Search for the cell housing the specified text and yield its (x, y) center coordinate. 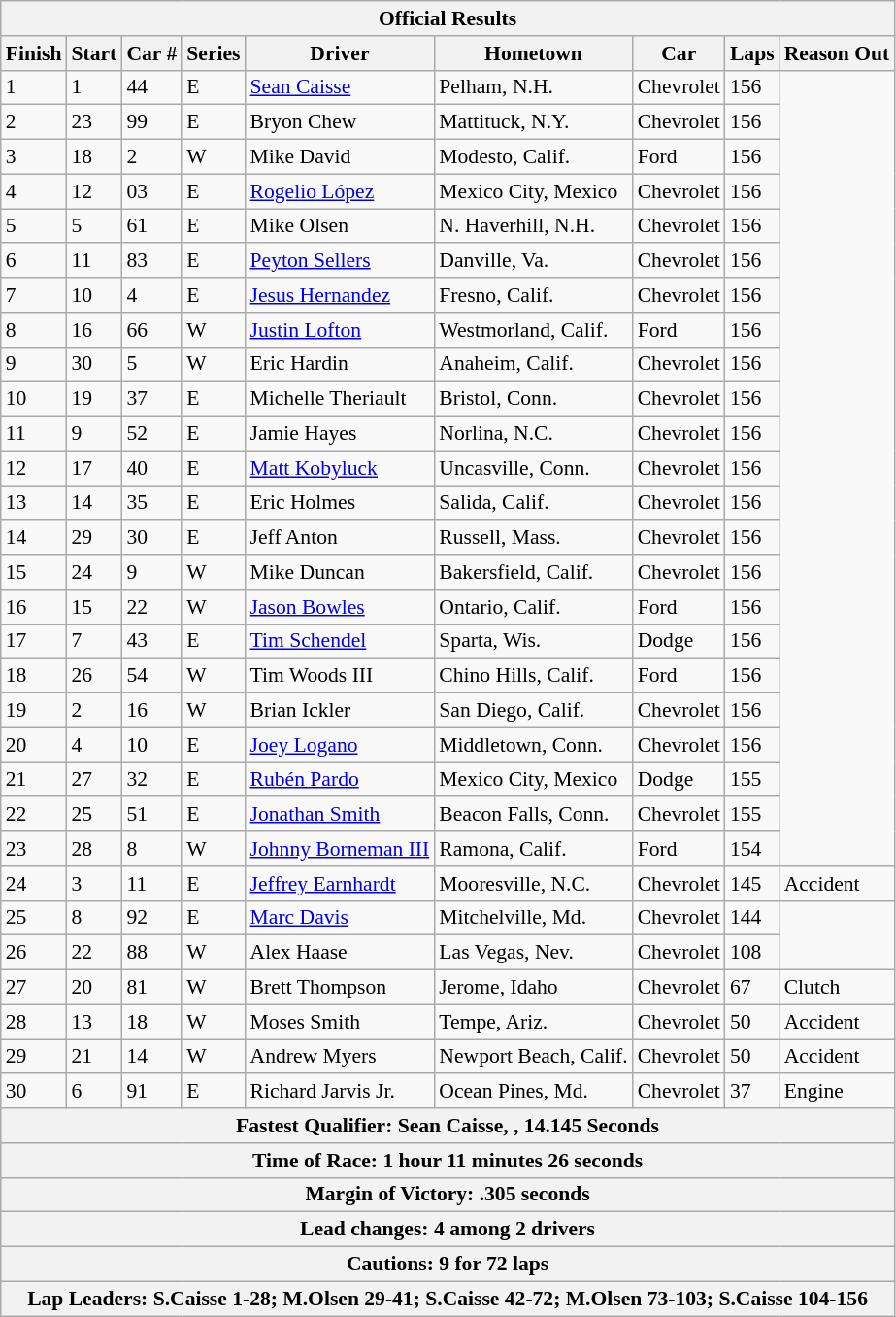
61 (151, 226)
Bryon Chew (340, 122)
Las Vegas, Nev. (533, 953)
Fresno, Calif. (533, 295)
Jerome, Idaho (533, 988)
Andrew Myers (340, 1057)
Mooresville, N.C. (533, 884)
San Diego, Calif. (533, 711)
Sean Caisse (340, 87)
Bakersfield, Calif. (533, 572)
Justin Lofton (340, 330)
Car # (151, 53)
Michelle Theriault (340, 399)
Laps (752, 53)
Engine (837, 1092)
Eric Hardin (340, 364)
66 (151, 330)
Start (93, 53)
Rogelio López (340, 191)
Danville, Va. (533, 261)
Matt Kobyluck (340, 468)
Peyton Sellers (340, 261)
03 (151, 191)
88 (151, 953)
44 (151, 87)
Sparta, Wis. (533, 641)
N. Haverhill, N.H. (533, 226)
Ocean Pines, Md. (533, 1092)
Middletown, Conn. (533, 745)
Clutch (837, 988)
Fastest Qualifier: Sean Caisse, , 14.145 Seconds (448, 1126)
35 (151, 503)
Tim Woods III (340, 676)
Marc Davis (340, 918)
Pelham, N.H. (533, 87)
154 (752, 849)
Hometown (533, 53)
Newport Beach, Calif. (533, 1057)
99 (151, 122)
Brian Ickler (340, 711)
Jesus Hernandez (340, 295)
145 (752, 884)
Richard Jarvis Jr. (340, 1092)
Chino Hills, Calif. (533, 676)
Norlina, N.C. (533, 434)
52 (151, 434)
Uncasville, Conn. (533, 468)
Mike Duncan (340, 572)
Time of Race: 1 hour 11 minutes 26 seconds (448, 1161)
Salida, Calif. (533, 503)
Mike David (340, 157)
54 (151, 676)
Tim Schendel (340, 641)
Johnny Borneman III (340, 849)
67 (752, 988)
Westmorland, Calif. (533, 330)
Bristol, Conn. (533, 399)
40 (151, 468)
144 (752, 918)
Series (214, 53)
Lap Leaders: S.Caisse 1-28; M.Olsen 29-41; S.Caisse 42-72; M.Olsen 73-103; S.Caisse 104-156 (448, 1299)
108 (752, 953)
Joey Logano (340, 745)
Rubén Pardo (340, 780)
91 (151, 1092)
Brett Thompson (340, 988)
Jeff Anton (340, 538)
Jamie Hayes (340, 434)
Mitchelville, Md. (533, 918)
Jonathan Smith (340, 815)
Anaheim, Calif. (533, 364)
32 (151, 780)
Mike Olsen (340, 226)
Mattituck, N.Y. (533, 122)
Moses Smith (340, 1022)
51 (151, 815)
Alex Haase (340, 953)
81 (151, 988)
Ramona, Calif. (533, 849)
Margin of Victory: .305 seconds (448, 1195)
Beacon Falls, Conn. (533, 815)
Eric Holmes (340, 503)
Driver (340, 53)
Car (680, 53)
Russell, Mass. (533, 538)
Modesto, Calif. (533, 157)
Reason Out (837, 53)
43 (151, 641)
Official Results (448, 18)
Finish (34, 53)
92 (151, 918)
Lead changes: 4 among 2 drivers (448, 1230)
Jason Bowles (340, 607)
Jeffrey Earnhardt (340, 884)
Tempe, Ariz. (533, 1022)
Cautions: 9 for 72 laps (448, 1265)
Ontario, Calif. (533, 607)
83 (151, 261)
